Return [x, y] of the center of cell containing provided text 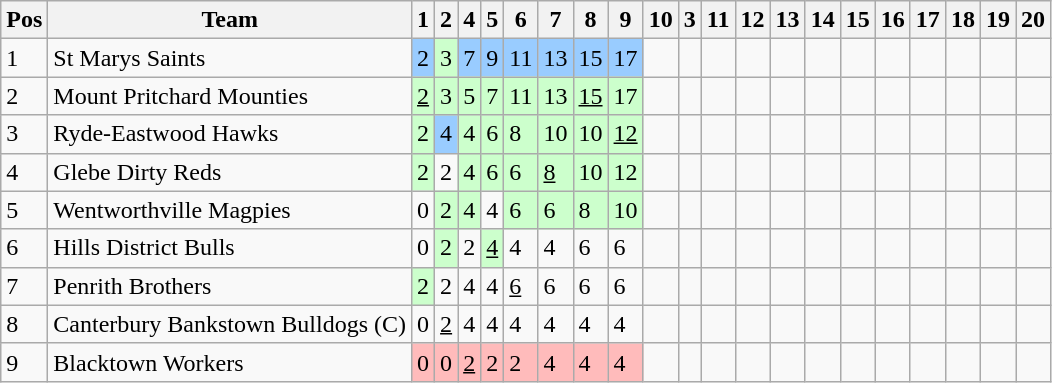
Mount Pritchard Mounties [230, 96]
St Marys Saints [230, 58]
Blacktown Workers [230, 362]
14 [822, 20]
Canterbury Bankstown Bulldogs (C) [230, 324]
Team [230, 20]
Glebe Dirty Reds [230, 172]
Penrith Brothers [230, 286]
19 [998, 20]
Hills District Bulls [230, 248]
18 [962, 20]
16 [892, 20]
Ryde-Eastwood Hawks [230, 134]
Wentworthville Magpies [230, 210]
Pos [24, 20]
20 [1034, 20]
